Identify which cell holds the provided text, then report its (x, y) central coordinate. 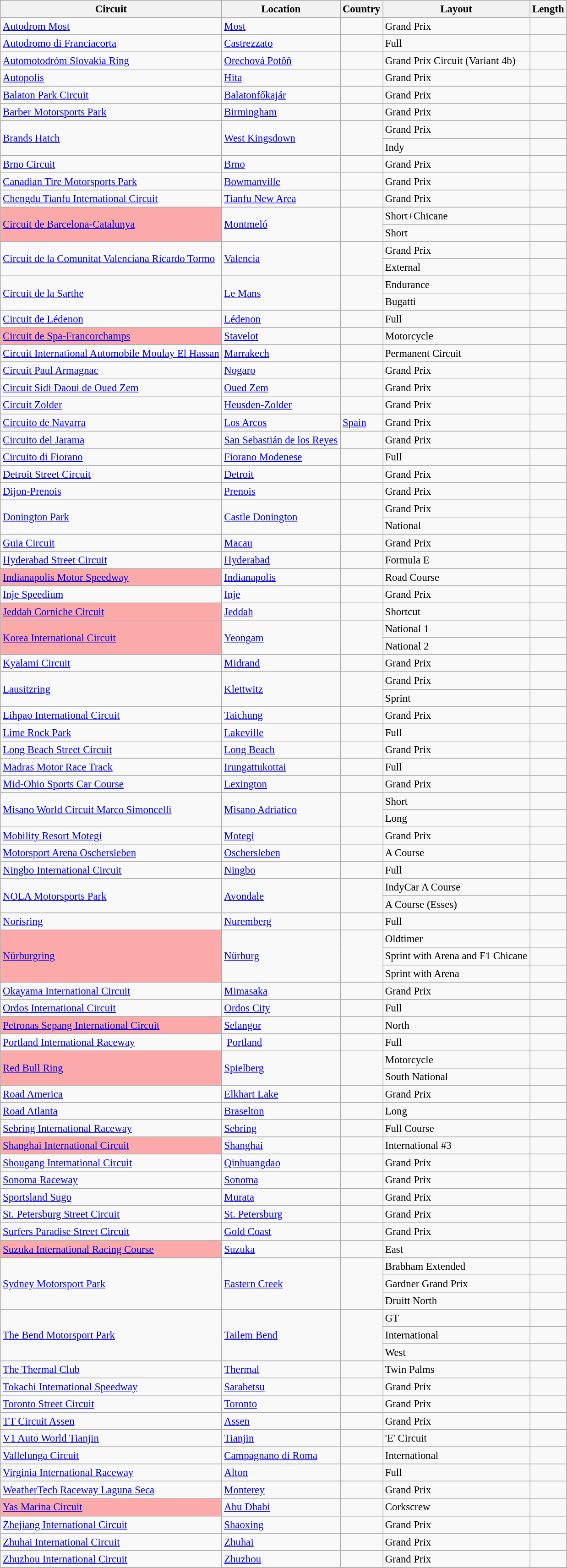
Druitt North (456, 1300)
Layout (456, 9)
Length (548, 9)
Klettwitz (281, 689)
A Course (Esses) (456, 905)
Lakeville (281, 732)
Virginia International Raceway (111, 1473)
Red Bull Ring (111, 1068)
East (456, 1249)
Petronas Sepang International Circuit (111, 1025)
Suzuka (281, 1249)
Shougang International Circuit (111, 1163)
Circuit de la Sarthe (111, 293)
Kyalami Circuit (111, 664)
Indianapolis (281, 578)
Zhuzhou International Circuit (111, 1559)
Circuit de Spa-Francorchamps (111, 336)
Circuit de Barcelona-Catalunya (111, 224)
Castrezzato (281, 44)
NOLA Motorsports Park (111, 896)
Zhejiang International Circuit (111, 1524)
Detroit (281, 474)
Portland International Raceway (111, 1043)
Hyderabad Street Circuit (111, 560)
Murata (281, 1197)
Circuit (111, 9)
Birmingham (281, 112)
Ordos International Circuit (111, 1008)
West (456, 1352)
Tianfu New Area (281, 198)
Avondale (281, 896)
Short+Chicane (456, 216)
Circuit Sidi Daoui de Oued Zem (111, 388)
Thermal (281, 1370)
Eastern Creek (281, 1284)
Heusden-Zolder (281, 405)
Shanghai International Circuit (111, 1146)
Norisring (111, 922)
Tailem Bend (281, 1335)
Taichung (281, 715)
V1 Auto World Tianjin (111, 1438)
Brno Circuit (111, 164)
Circuito del Jarama (111, 440)
Misano Adriatico (281, 810)
Gold Coast (281, 1232)
Endurance (456, 284)
Nürburgring (111, 956)
Circuit de Lédenon (111, 319)
Qinhuangdao (281, 1163)
Nürburg (281, 956)
Irungattukottai (281, 767)
Sportsland Sugo (111, 1197)
Oldtimer (456, 939)
Road Atlanta (111, 1111)
Spielberg (281, 1068)
San Sebastián de los Reyes (281, 440)
Circuit International Automobile Moulay El Hassan (111, 354)
Yeongam (281, 638)
Ningbo International Circuit (111, 870)
Circuit de la Comunitat Valenciana Ricardo Tormo (111, 258)
Circuito de Navarra (111, 422)
Brno (281, 164)
Macau (281, 543)
St. Petersburg Street Circuit (111, 1214)
Canadian Tire Motorsports Park (111, 181)
Motegi (281, 836)
Gardner Grand Prix (456, 1284)
Shaoxing (281, 1524)
Hyderabad (281, 560)
Inje Speedium (111, 595)
Orechová Potôň (281, 61)
Marrakech (281, 354)
Selangor (281, 1025)
Elkhart Lake (281, 1094)
Montmeló (281, 224)
Sonoma (281, 1180)
Circuit Paul Armagnac (111, 371)
Motorsport Arena Oschersleben (111, 853)
Castle Donington (281, 517)
National 1 (456, 629)
Full Course (456, 1129)
Korea International Circuit (111, 638)
Yas Marina Circuit (111, 1508)
Ordos City (281, 1008)
Donington Park (111, 517)
Los Arcos (281, 422)
Brands Hatch (111, 138)
Guia Circuit (111, 543)
Autopolis (111, 78)
North (456, 1025)
Oschersleben (281, 853)
Grand Prix Circuit (Variant 4b) (456, 61)
Midrand (281, 664)
'E' Circuit (456, 1438)
Lédenon (281, 319)
Toronto (281, 1404)
Alton (281, 1473)
Bugatti (456, 302)
Indy (456, 147)
Bowmanville (281, 181)
Jeddah (281, 612)
Location (281, 9)
Brabham Extended (456, 1266)
The Bend Motorsport Park (111, 1335)
Lihpao International Circuit (111, 715)
Circuito di Fiorano (111, 457)
Zhuzhou (281, 1559)
Vallelunga Circuit (111, 1456)
Sebring International Raceway (111, 1129)
Autodrom Most (111, 27)
Automotodróm Slovakia Ring (111, 61)
Mimasaka (281, 991)
Braselton (281, 1111)
Shanghai (281, 1146)
Campagnano di Roma (281, 1456)
Tokachi International Speedway (111, 1387)
National 2 (456, 646)
Twin Palms (456, 1370)
Sonoma Raceway (111, 1180)
Indianapolis Motor Speedway (111, 578)
Sydney Motorsport Park (111, 1284)
Ningbo (281, 870)
Hita (281, 78)
Zhuhai (281, 1542)
Suzuka International Racing Course (111, 1249)
Okayama International Circuit (111, 991)
Spain (362, 422)
Mid-Ohio Sports Car Course (111, 784)
Corkscrew (456, 1508)
Sprint (456, 698)
National (456, 526)
Lausitzring (111, 689)
Balaton Park Circuit (111, 95)
Misano World Circuit Marco Simoncelli (111, 810)
Toronto Street Circuit (111, 1404)
Zhuhai International Circuit (111, 1542)
Sebring (281, 1129)
IndyCar A Course (456, 887)
Permanent Circuit (456, 354)
Inje (281, 595)
Fiorano Modenese (281, 457)
The Thermal Club (111, 1370)
External (456, 268)
Country (362, 9)
Valencia (281, 258)
Long Beach Street Circuit (111, 749)
Mobility Resort Motegi (111, 836)
International #3 (456, 1146)
Tianjin (281, 1438)
Abu Dhabi (281, 1508)
Autodromo di Franciacorta (111, 44)
Le Mans (281, 293)
A Course (456, 853)
Monterey (281, 1490)
Nogaro (281, 371)
WeatherTech Raceway Laguna Seca (111, 1490)
Portland (281, 1043)
West Kingsdown (281, 138)
South National (456, 1077)
Oued Zem (281, 388)
Road Course (456, 578)
Shortcut (456, 612)
St. Petersburg (281, 1214)
Detroit Street Circuit (111, 474)
Circuit Zolder (111, 405)
Stavelot (281, 336)
TT Circuit Assen (111, 1421)
Dijon-Prenois (111, 492)
Lime Rock Park (111, 732)
Jeddah Corniche Circuit (111, 612)
Madras Motor Race Track (111, 767)
Assen (281, 1421)
Nuremberg (281, 922)
Sprint with Arena and F1 Chicane (456, 956)
Sarabetsu (281, 1387)
Lexington (281, 784)
Balatonfőkajár (281, 95)
Formula E (456, 560)
Road America (111, 1094)
Sprint with Arena (456, 973)
Prenois (281, 492)
GT (456, 1318)
Surfers Paradise Street Circuit (111, 1232)
Most (281, 27)
Barber Motorsports Park (111, 112)
Long Beach (281, 749)
Chengdu Tianfu International Circuit (111, 198)
